Provide the (X, Y) coordinate of the cell's center where the given text is located.  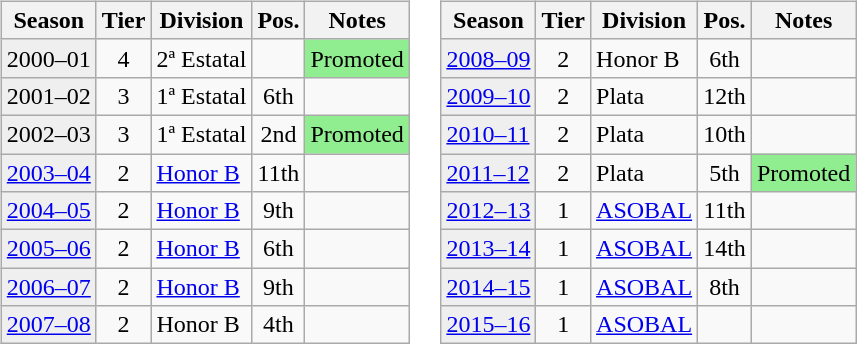
2013–14 (488, 249)
2008–09 (488, 58)
5th (725, 173)
4th (278, 325)
10th (725, 134)
2010–11 (488, 134)
2001–02 (48, 96)
12th (725, 96)
2004–05 (48, 211)
2002–03 (48, 134)
2000–01 (48, 58)
14th (725, 249)
2005–06 (48, 249)
2012–13 (488, 211)
2009–10 (488, 96)
2011–12 (488, 173)
2nd (278, 134)
4 (124, 58)
2014–15 (488, 287)
2007–08 (48, 325)
2003–04 (48, 173)
8th (725, 287)
2006–07 (48, 287)
2ª Estatal (202, 58)
2015–16 (488, 325)
